Identify which cell holds the provided text, then report its (X, Y) central coordinate. 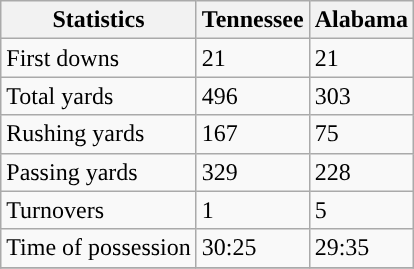
29:35 (361, 248)
Turnovers (99, 210)
75 (361, 134)
167 (252, 134)
Time of possession (99, 248)
Passing yards (99, 172)
303 (361, 96)
228 (361, 172)
Statistics (99, 20)
First downs (99, 58)
1 (252, 210)
Alabama (361, 20)
Tennessee (252, 20)
Total yards (99, 96)
Rushing yards (99, 134)
30:25 (252, 248)
329 (252, 172)
496 (252, 96)
5 (361, 210)
